From the cell containing the given text, extract its center point as (x, y) coordinate. 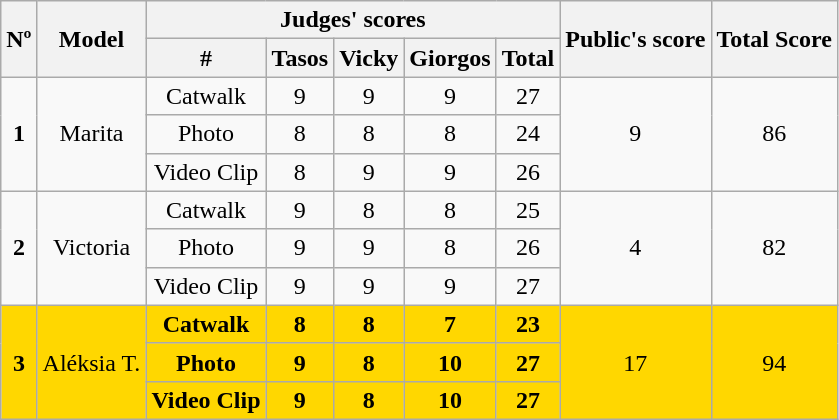
Nº (19, 39)
Tasos (300, 58)
82 (774, 248)
2 (19, 248)
1 (19, 134)
Vicky (369, 58)
25 (528, 210)
Victoria (92, 248)
Total (528, 58)
3 (19, 362)
4 (636, 248)
7 (450, 324)
# (206, 58)
23 (528, 324)
24 (528, 134)
86 (774, 134)
17 (636, 362)
Giorgos (450, 58)
94 (774, 362)
Aléksia T. (92, 362)
Total Score (774, 39)
Public's score (636, 39)
Model (92, 39)
Marita (92, 134)
Judges' scores (353, 20)
